Output the (X, Y) coordinate of the center of the cell containing the given text.  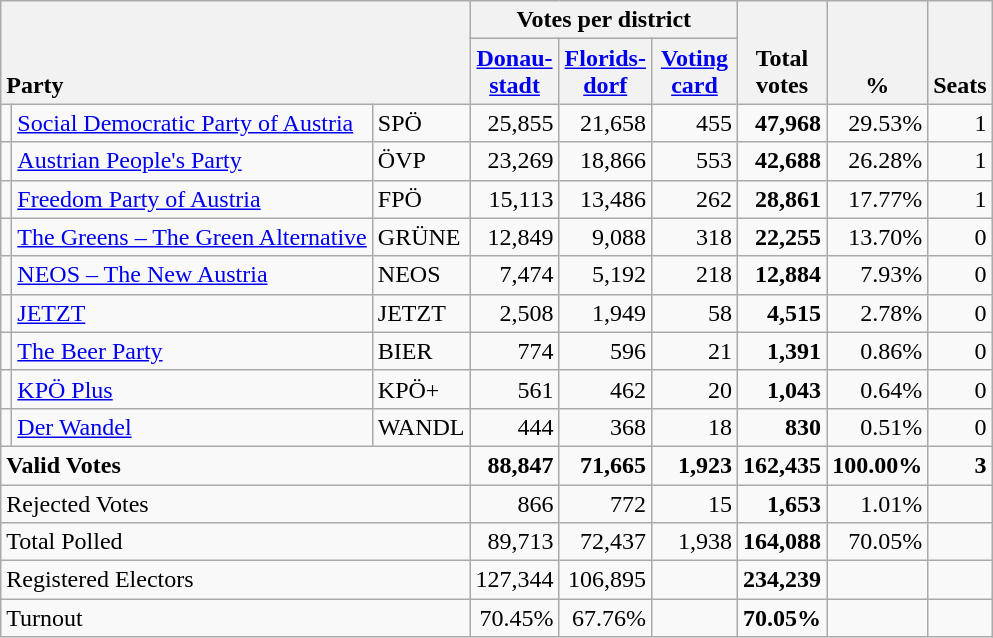
21 (694, 351)
234,239 (782, 580)
455 (694, 123)
1,949 (605, 313)
Austrian People's Party (192, 161)
Turnout (236, 618)
774 (514, 351)
KPÖ+ (421, 389)
218 (694, 275)
KPÖ Plus (192, 389)
Party (236, 52)
Donau-stadt (514, 72)
127,344 (514, 580)
1,043 (782, 389)
FPÖ (421, 199)
42,688 (782, 161)
1,391 (782, 351)
561 (514, 389)
20 (694, 389)
0.64% (878, 389)
444 (514, 427)
88,847 (514, 465)
% (878, 52)
7,474 (514, 275)
Seats (960, 52)
Totalvotes (782, 52)
12,884 (782, 275)
1,653 (782, 503)
162,435 (782, 465)
Social Democratic Party of Austria (192, 123)
2,508 (514, 313)
70.45% (514, 618)
2.78% (878, 313)
71,665 (605, 465)
21,658 (605, 123)
47,968 (782, 123)
ÖVP (421, 161)
5,192 (605, 275)
462 (605, 389)
18 (694, 427)
Der Wandel (192, 427)
BIER (421, 351)
Total Polled (236, 542)
89,713 (514, 542)
1.01% (878, 503)
772 (605, 503)
13.70% (878, 237)
WANDL (421, 427)
23,269 (514, 161)
596 (605, 351)
368 (605, 427)
262 (694, 199)
Florids-dorf (605, 72)
106,895 (605, 580)
13,486 (605, 199)
12,849 (514, 237)
9,088 (605, 237)
58 (694, 313)
318 (694, 237)
Valid Votes (236, 465)
866 (514, 503)
553 (694, 161)
The Greens – The Green Alternative (192, 237)
164,088 (782, 542)
GRÜNE (421, 237)
1,923 (694, 465)
1,938 (694, 542)
830 (782, 427)
NEOS (421, 275)
17.77% (878, 199)
72,437 (605, 542)
Votes per district (604, 20)
4,515 (782, 313)
0.51% (878, 427)
67.76% (605, 618)
0.86% (878, 351)
Freedom Party of Austria (192, 199)
25,855 (514, 123)
The Beer Party (192, 351)
100.00% (878, 465)
15 (694, 503)
Rejected Votes (236, 503)
7.93% (878, 275)
Votingcard (694, 72)
26.28% (878, 161)
15,113 (514, 199)
29.53% (878, 123)
NEOS – The New Austria (192, 275)
18,866 (605, 161)
22,255 (782, 237)
3 (960, 465)
Registered Electors (236, 580)
SPÖ (421, 123)
28,861 (782, 199)
